Search for the cell housing the specified text and yield its [X, Y] center coordinate. 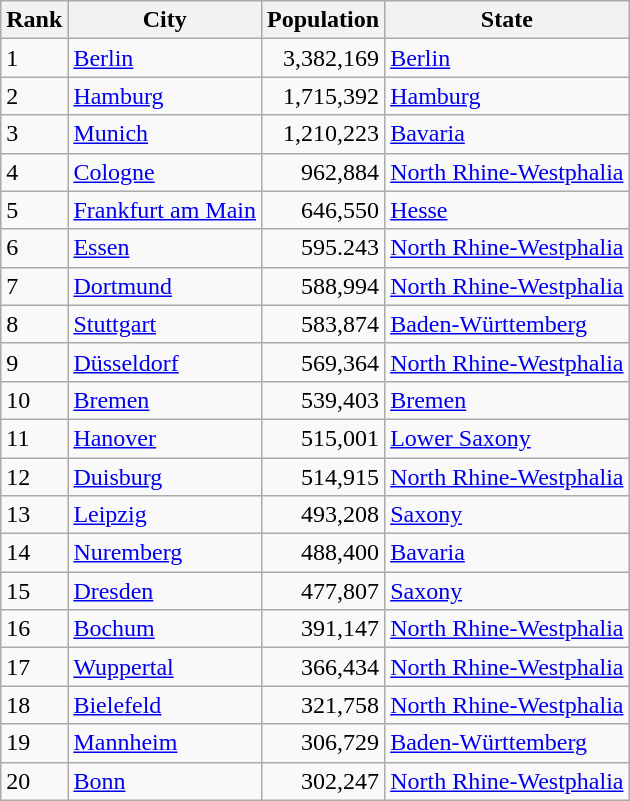
302,247 [324, 781]
13 [34, 515]
Dresden [165, 591]
Bochum [165, 629]
16 [34, 629]
321,758 [324, 705]
7 [34, 286]
Frankfurt am Main [165, 210]
14 [34, 553]
2 [34, 96]
State [507, 20]
514,915 [324, 477]
Lower Saxony [507, 438]
Munich [165, 134]
391,147 [324, 629]
5 [34, 210]
588,994 [324, 286]
9 [34, 362]
539,403 [324, 400]
Duisburg [165, 477]
477,807 [324, 591]
Hanover [165, 438]
8 [34, 324]
17 [34, 667]
Stuttgart [165, 324]
Cologne [165, 172]
646,550 [324, 210]
583,874 [324, 324]
20 [34, 781]
18 [34, 705]
1,715,392 [324, 96]
1 [34, 58]
11 [34, 438]
306,729 [324, 743]
3 [34, 134]
Population [324, 20]
Bonn [165, 781]
City [165, 20]
Nuremberg [165, 553]
Bielefeld [165, 705]
Essen [165, 248]
Dortmund [165, 286]
12 [34, 477]
1,210,223 [324, 134]
6 [34, 248]
Hesse [507, 210]
19 [34, 743]
Mannheim [165, 743]
Düsseldorf [165, 362]
515,001 [324, 438]
10 [34, 400]
366,434 [324, 667]
493,208 [324, 515]
Rank [34, 20]
3,382,169 [324, 58]
Leipzig [165, 515]
488,400 [324, 553]
15 [34, 591]
Wuppertal [165, 667]
962,884 [324, 172]
569,364 [324, 362]
4 [34, 172]
595.243 [324, 248]
